Scan for the cell matching the given text and deliver its [X, Y] coordinate at center. 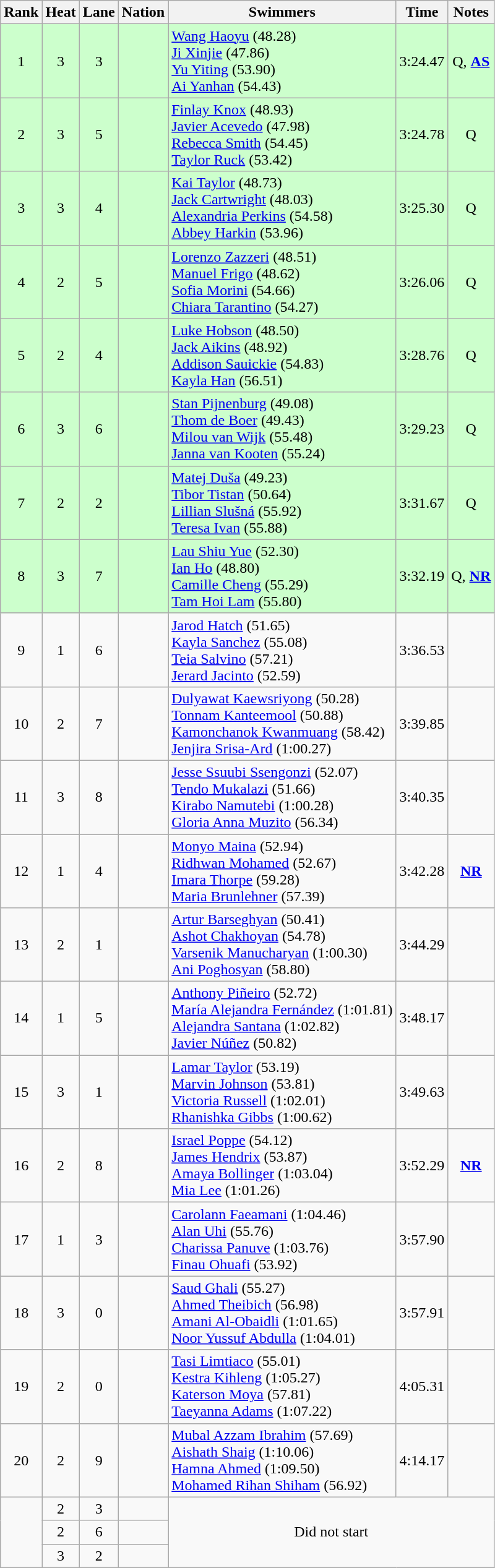
3:29.23 [422, 429]
14 [21, 1018]
Stan Pijnenburg (49.08)Thom de Boer (49.43)Milou van Wijk (55.48)Janna van Kooten (55.24) [282, 429]
Q, NR [471, 576]
Wang Haoyu (48.28)Ji Xinjie (47.86)Yu Yiting (53.90)Ai Yanhan (54.43) [282, 61]
Lau Shiu Yue (52.30)Ian Ho (48.80)Camille Cheng (55.29)Tam Hoi Lam (55.80) [282, 576]
3:24.78 [422, 135]
16 [21, 1165]
3:39.85 [422, 724]
Anthony Piñeiro (52.72)María Alejandra Fernández (1:01.81)Alejandra Santana (1:02.82)Javier Núñez (50.82) [282, 1018]
Kai Taylor (48.73)Jack Cartwright (48.03)Alexandria Perkins (54.58)Abbey Harkin (53.96) [282, 208]
Lamar Taylor (53.19)Marvin Johnson (53.81)Victoria Russell (1:02.01)Rhanishka Gibbs (1:00.62) [282, 1092]
Did not start [332, 1532]
Notes [471, 12]
3:57.90 [422, 1240]
3:31.67 [422, 502]
Monyo Maina (52.94)Ridhwan Mohamed (52.67)Imara Thorpe (59.28)Maria Brunlehner (57.39) [282, 871]
Heat [61, 12]
Matej Duša (49.23)Tibor Tistan (50.64)Lillian Slušná (55.92)Teresa Ivan (55.88) [282, 502]
Saud Ghali (55.27)Ahmed Theibich (56.98)Amani Al-Obaidli (1:01.65)Noor Yussuf Abdulla (1:04.01) [282, 1313]
Artur Barseghyan (50.41)Ashot Chakhoyan (54.78)Varsenik Manucharyan (1:00.30)Ani Poghosyan (58.80) [282, 945]
Tasi Limtiaco (55.01)Kestra Kihleng (1:05.27)Katerson Moya (57.81)Taeyanna Adams (1:07.22) [282, 1387]
19 [21, 1387]
4:14.17 [422, 1460]
Carolann Faeamani (1:04.46)Alan Uhi (55.76)Charissa Panuve (1:03.76)Finau Ohuafi (53.92) [282, 1240]
11 [21, 797]
Q, AS [471, 61]
3:24.47 [422, 61]
Mubal Azzam Ibrahim (57.69)Aishath Shaig (1:10.06)Hamna Ahmed (1:09.50)Mohamed Rihan Shiham (56.92) [282, 1460]
Luke Hobson (48.50)Jack Aikins (48.92)Addison Sauickie (54.83)Kayla Han (56.51) [282, 355]
4:05.31 [422, 1387]
Jarod Hatch (51.65)Kayla Sanchez (55.08)Teia Salvino (57.21)Jerard Jacinto (52.59) [282, 649]
Lorenzo Zazzeri (48.51)Manuel Frigo (48.62)Sofia Morini (54.66)Chiara Tarantino (54.27) [282, 282]
Finlay Knox (48.93)Javier Acevedo (47.98)Rebecca Smith (54.45)Taylor Ruck (53.42) [282, 135]
Time [422, 12]
Lane [99, 12]
12 [21, 871]
3:48.17 [422, 1018]
3:52.29 [422, 1165]
3:28.76 [422, 355]
20 [21, 1460]
3:49.63 [422, 1092]
3:36.53 [422, 649]
Jesse Ssuubi Ssengonzi (52.07)Tendo Mukalazi (51.66)Kirabo Namutebi (1:00.28)Gloria Anna Muzito (56.34) [282, 797]
Rank [21, 12]
3:44.29 [422, 945]
3:40.35 [422, 797]
3:42.28 [422, 871]
3:26.06 [422, 282]
3:25.30 [422, 208]
Swimmers [282, 12]
17 [21, 1240]
Nation [143, 12]
3:57.91 [422, 1313]
Dulyawat Kaewsriyong (50.28)Tonnam Kanteemool (50.88)Kamonchanok Kwanmuang (58.42)Jenjira Srisa-Ard (1:00.27) [282, 724]
Israel Poppe (54.12)James Hendrix (53.87)Amaya Bollinger (1:03.04)Mia Lee (1:01.26) [282, 1165]
10 [21, 724]
18 [21, 1313]
3:32.19 [422, 576]
13 [21, 945]
15 [21, 1092]
